Return [X, Y] of the center of cell containing provided text 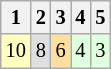
8 [41, 51]
6 [61, 51]
1 [16, 17]
2 [41, 17]
10 [16, 51]
5 [100, 17]
